Pinpoint the cell where the given text exists, returning its [X, Y] midpoint coordinate. 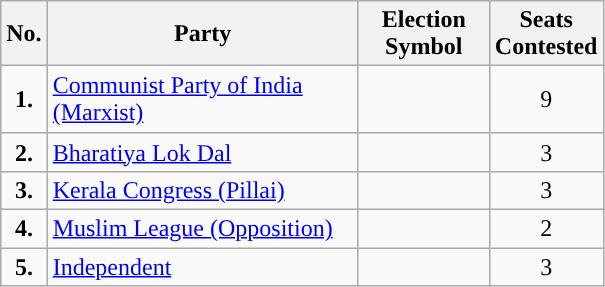
3. [24, 190]
Bharatiya Lok Dal [202, 152]
Party [202, 34]
Election Symbol [424, 34]
4. [24, 228]
9 [546, 100]
2 [546, 228]
No. [24, 34]
Seats Contested [546, 34]
1. [24, 100]
Kerala Congress (Pillai) [202, 190]
Independent [202, 267]
5. [24, 267]
Muslim League (Opposition) [202, 228]
Communist Party of India (Marxist) [202, 100]
2. [24, 152]
